Return [X, Y] of the center of cell containing provided text 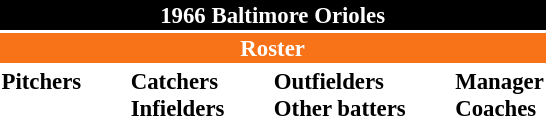
1966 Baltimore Orioles [272, 15]
Roster [272, 48]
